Pinpoint the cell where the given text exists, returning its (X, Y) midpoint coordinate. 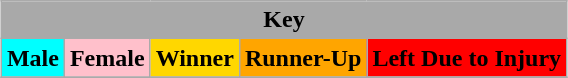
Key (284, 20)
Left Due to Injury (467, 58)
Female (107, 58)
Male (32, 58)
Winner (194, 58)
Runner-Up (303, 58)
